For the text-containing cell, return its midpoint in (x, y) coordinate format. 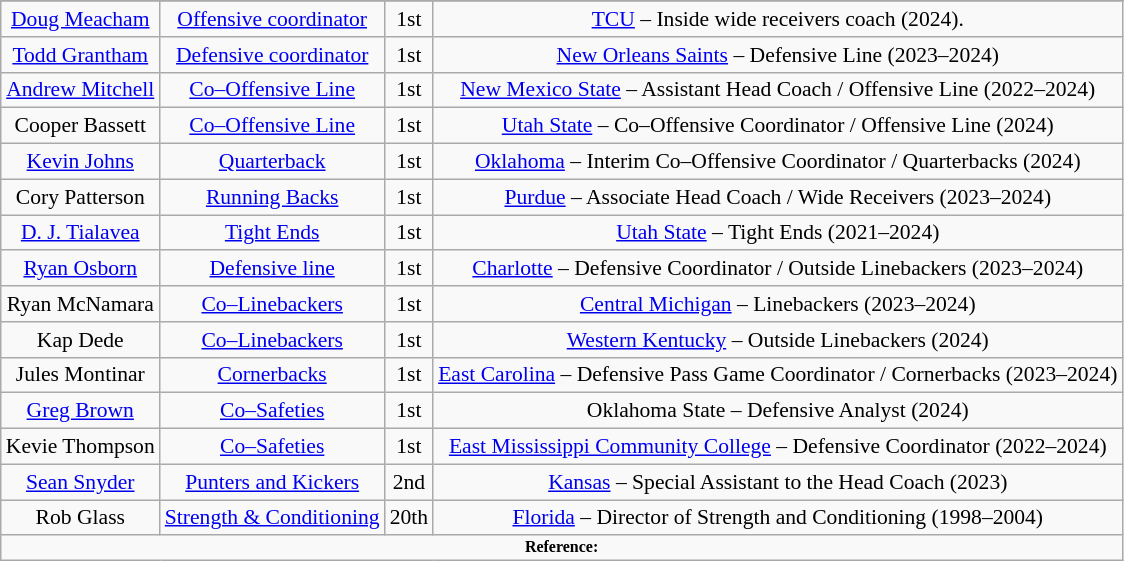
20th (410, 518)
Rob Glass (80, 518)
TCU – Inside wide receivers coach (2024). (778, 19)
D. J. Tialavea (80, 233)
New Mexico State – Assistant Head Coach / Offensive Line (2022–2024) (778, 90)
Kansas – Special Assistant to the Head Coach (2023) (778, 482)
2nd (410, 482)
Defensive line (272, 269)
Western Kentucky – Outside Linebackers (2024) (778, 340)
Andrew Mitchell (80, 90)
Utah State – Co–Offensive Coordinator / Offensive Line (2024) (778, 126)
Punters and Kickers (272, 482)
Ryan McNamara (80, 304)
New Orleans Saints – Defensive Line (2023–2024) (778, 55)
Ryan Osborn (80, 269)
Jules Montinar (80, 375)
Quarterback (272, 162)
Charlotte – Defensive Coordinator / Outside Linebackers (2023–2024) (778, 269)
Oklahoma – Interim Co–Offensive Coordinator / Quarterbacks (2024) (778, 162)
Oklahoma State – Defensive Analyst (2024) (778, 411)
Central Michigan – Linebackers (2023–2024) (778, 304)
Offensive coordinator (272, 19)
Tight Ends (272, 233)
East Carolina – Defensive Pass Game Coordinator / Cornerbacks (2023–2024) (778, 375)
East Mississippi Community College – Defensive Coordinator (2022–2024) (778, 447)
Sean Snyder (80, 482)
Running Backs (272, 197)
Todd Grantham (80, 55)
Greg Brown (80, 411)
Cory Patterson (80, 197)
Utah State – Tight Ends (2021–2024) (778, 233)
Kevie Thompson (80, 447)
Kap Dede (80, 340)
Defensive coordinator (272, 55)
Purdue – Associate Head Coach / Wide Receivers (2023–2024) (778, 197)
Strength & Conditioning (272, 518)
Reference: (562, 548)
Doug Meacham (80, 19)
Florida – Director of Strength and Conditioning (1998–2004) (778, 518)
Kevin Johns (80, 162)
Cornerbacks (272, 375)
Cooper Bassett (80, 126)
